For the text-containing cell, return its midpoint in [x, y] coordinate format. 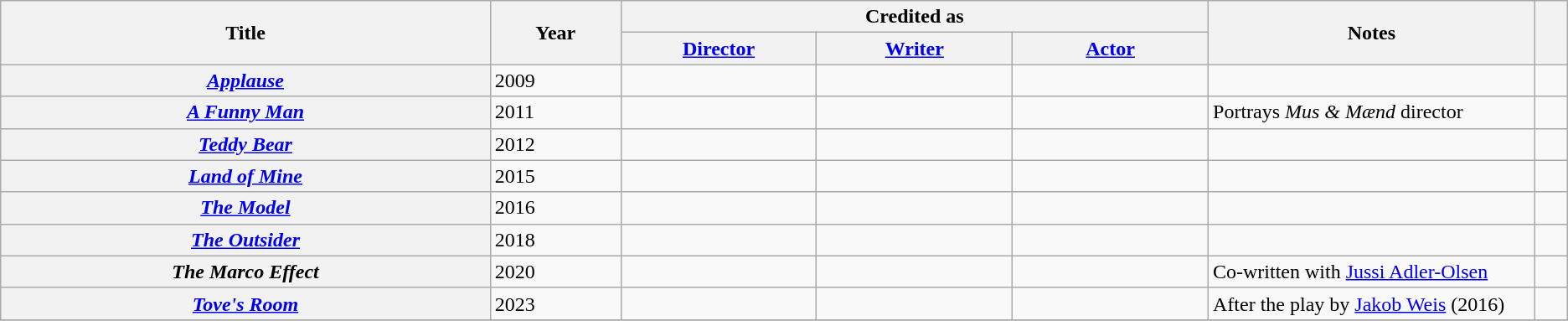
Portrays Mus & Mænd director [1372, 112]
Tove's Room [246, 303]
Notes [1372, 33]
The Model [246, 208]
2011 [555, 112]
Year [555, 33]
2015 [555, 176]
2009 [555, 80]
The Outsider [246, 240]
2012 [555, 144]
After the play by Jakob Weis (2016) [1372, 303]
Actor [1111, 49]
Title [246, 33]
2016 [555, 208]
2023 [555, 303]
Co-written with Jussi Adler-Olsen [1372, 272]
Teddy Bear [246, 144]
Director [719, 49]
2018 [555, 240]
Applause [246, 80]
Credited as [915, 17]
Land of Mine [246, 176]
Writer [915, 49]
A Funny Man [246, 112]
2020 [555, 272]
The Marco Effect [246, 272]
